Search for the cell housing the specified text and yield its (X, Y) center coordinate. 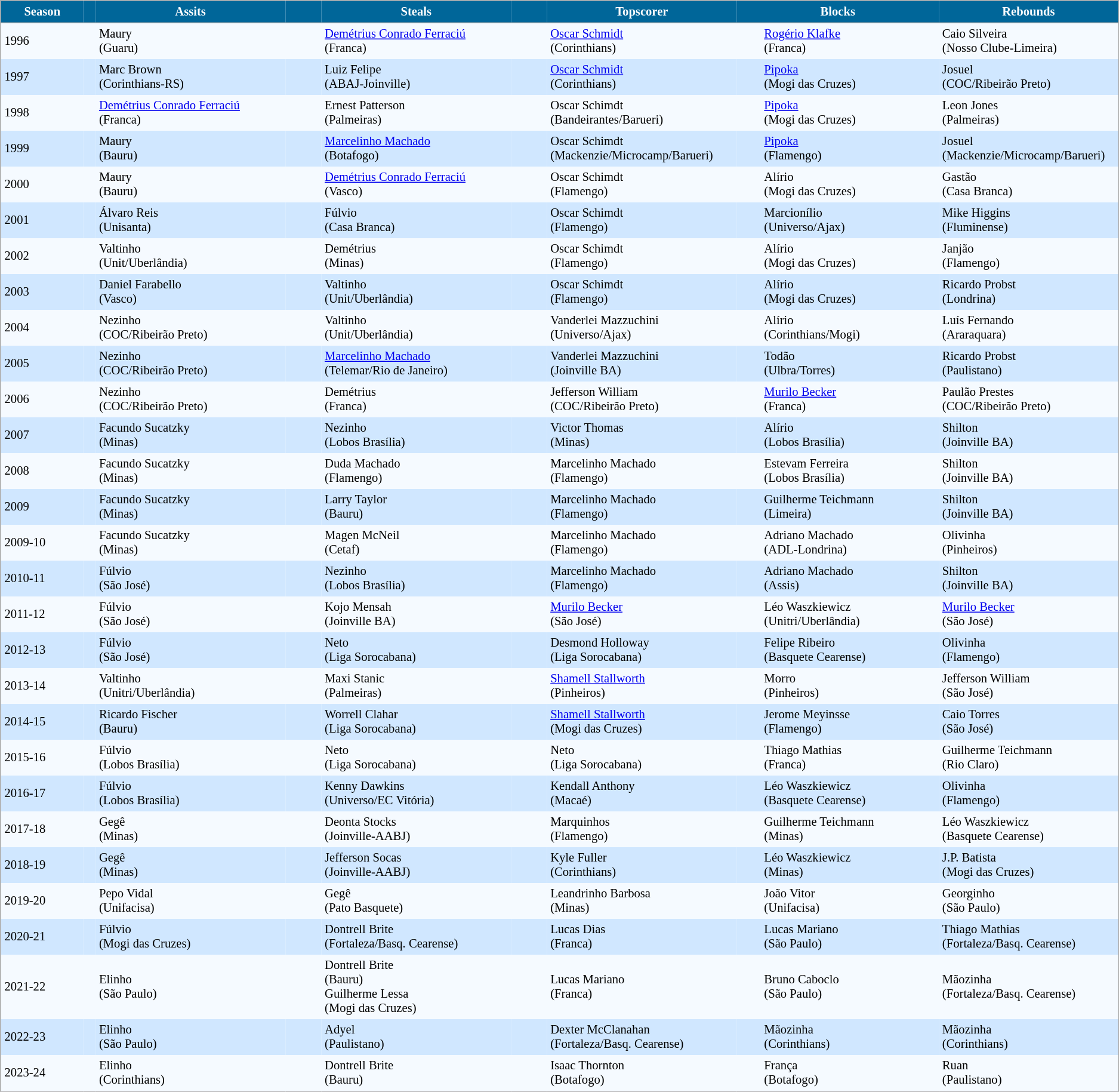
Steals (416, 12)
1998 (42, 113)
2014-15 (42, 722)
Isaac Thornton(Botafogo) (642, 1073)
Vanderlei Mazzuchini(Universo/Ajax) (642, 328)
1999 (42, 149)
Ricardo Fischer(Bauru) (190, 722)
Vanderlei Mazzuchini(Joinville BA) (642, 364)
Jefferson Socas(Joinville-AABJ) (416, 865)
Fúlvio(Casa Branca) (416, 220)
Shamell Stallworth(Pinheiros) (642, 686)
Victor Thomas(Minas) (642, 435)
Caio Silveira(Nosso Clube-Limeira) (1029, 41)
Gastão(Casa Branca) (1029, 184)
Murilo Becker(Franca) (838, 399)
2012-13 (42, 650)
Ernest Patterson(Palmeiras) (416, 113)
Topscorer (642, 12)
Marc Brown(Corinthians-RS) (190, 77)
Ricardo Probst(Londrina) (1029, 292)
Mãozinha(Fortaleza/Basq. Cearense) (1029, 987)
Marquinhos(Flamengo) (642, 829)
Janjão(Flamengo) (1029, 256)
2010-11 (42, 579)
Jefferson William(COC/Ribeirão Preto) (642, 399)
2016-17 (42, 793)
Valtinho(Unitri/Uberlândia) (190, 686)
Desmond Holloway(Liga Sorocabana) (642, 650)
Maury(Guaru) (190, 41)
2017-18 (42, 829)
Magen McNeil(Cetaf) (416, 543)
2003 (42, 292)
Oscar Schimdt(Bandeirantes/Barueri) (642, 113)
Alírio(Lobos Brasília) (838, 435)
Dontrell Brite(Fortaleza/Basq. Cearense) (416, 937)
2009-10 (42, 543)
Guilherme Teichmann(Limeira) (838, 507)
1997 (42, 77)
Fúlvio(Mogi das Cruzes) (190, 937)
J.P. Batista(Mogi das Cruzes) (1029, 865)
Larry Taylor(Bauru) (416, 507)
Oscar Schimdt(Mackenzie/Microcamp/Barueri) (642, 149)
Adriano Machado(ADL-Londrina) (838, 543)
2007 (42, 435)
Adyel(Paulistano) (416, 1037)
Lucas Dias(Franca) (642, 937)
Caio Torres(São José) (1029, 722)
Maxi Stanic(Palmeiras) (416, 686)
Kenny Dawkins(Universo/EC Vitória) (416, 793)
2001 (42, 220)
Marcelinho Machado(Telemar/Rio de Janeiro) (416, 364)
Léo Waszkiewicz(Minas) (838, 865)
Adriano Machado(Assis) (838, 579)
Felipe Ribeiro(Basquete Cearense) (838, 650)
2009 (42, 507)
1996 (42, 41)
Deonta Stocks(Joinville-AABJ) (416, 829)
Ruan(Paulistano) (1029, 1073)
Kendall Anthony(Macaé) (642, 793)
Leon Jones(Palmeiras) (1029, 113)
Bruno Caboclo(São Paulo) (838, 987)
Kojo Mensah(Joinville BA) (416, 614)
2015-16 (42, 758)
2000 (42, 184)
Ricardo Probst(Paulistano) (1029, 364)
Álvaro Reis(Unisanta) (190, 220)
Lucas Mariano(Franca) (642, 987)
Demétrius(Minas) (416, 256)
Gegê(Pato Basquete) (416, 901)
2002 (42, 256)
2011-12 (42, 614)
2019-20 (42, 901)
Jerome Meyinsse(Flamengo) (838, 722)
2005 (42, 364)
Estevam Ferreira(Lobos Brasília) (838, 471)
Guilherme Teichmann(Rio Claro) (1029, 758)
Pepo Vidal(Unifacisa) (190, 901)
2004 (42, 328)
Mike Higgins(Fluminense) (1029, 220)
Rebounds (1029, 12)
Shamell Stallworth(Mogi das Cruzes) (642, 722)
2008 (42, 471)
Olivinha(Pinheiros) (1029, 543)
Marcionílio(Universo/Ajax) (838, 220)
Morro(Pinheiros) (838, 686)
Thiago Mathias(Franca) (838, 758)
Season (42, 12)
Duda Machado(Flamengo) (416, 471)
Daniel Farabello(Vasco) (190, 292)
Guilherme Teichmann(Minas) (838, 829)
Blocks (838, 12)
Thiago Mathias(Fortaleza/Basq. Cearense) (1029, 937)
2023-24 (42, 1073)
Josuel(COC/Ribeirão Preto) (1029, 77)
Dexter McClanahan(Fortaleza/Basq. Cearense) (642, 1037)
2021-22 (42, 987)
Leandrinho Barbosa(Minas) (642, 901)
Paulão Prestes(COC/Ribeirão Preto) (1029, 399)
2022-23 (42, 1037)
Pipoka(Flamengo) (838, 149)
Kyle Fuller(Corinthians) (642, 865)
Léo Waszkiewicz(Unitri/Uberlândia) (838, 614)
Assits (190, 12)
Lucas Mariano(São Paulo) (838, 937)
2020-21 (42, 937)
2006 (42, 399)
Marcelinho Machado(Botafogo) (416, 149)
Demétrius Conrado Ferraciú(Vasco) (416, 184)
Luís Fernando(Araraquara) (1029, 328)
2013-14 (42, 686)
João Vitor(Unifacisa) (838, 901)
França(Botafogo) (838, 1073)
Josuel(Mackenzie/Microcamp/Barueri) (1029, 149)
Worrell Clahar(Liga Sorocabana) (416, 722)
Jefferson William(São José) (1029, 686)
Demétrius(Franca) (416, 399)
Georginho(São Paulo) (1029, 901)
Dontrell Brite(Bauru) Guilherme Lessa(Mogi das Cruzes) (416, 987)
Luiz Felipe(ABAJ-Joinville) (416, 77)
Elinho(Corinthians) (190, 1073)
2018-19 (42, 865)
Dontrell Brite(Bauru) (416, 1073)
Todão(Ulbra/Torres) (838, 364)
Rogério Klafke(Franca) (838, 41)
Alírio(Corinthians/Mogi) (838, 328)
